Return the [X, Y] coordinate for the center point of the cell that contains the specified text.  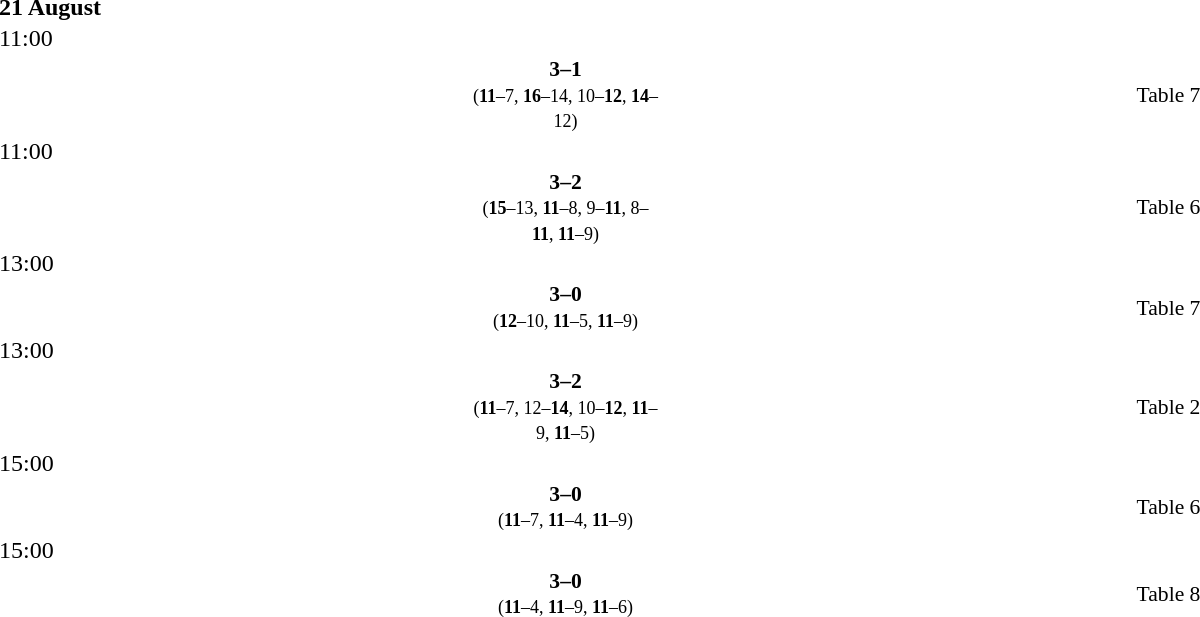
3–2 (15–13, 11–8, 9–11, 8–11, 11–9) [566, 208]
3–0 (11–7, 11–4, 11–9) [566, 507]
3–1 (11–7, 16–14, 10–12, 14–12) [566, 95]
3–2 (11–7, 12–14, 10–12, 11–9, 11–5) [566, 407]
3–0 (12–10, 11–5, 11–9) [566, 307]
